Detect which cell encompasses the target text, then output its [X, Y] center coordinate. 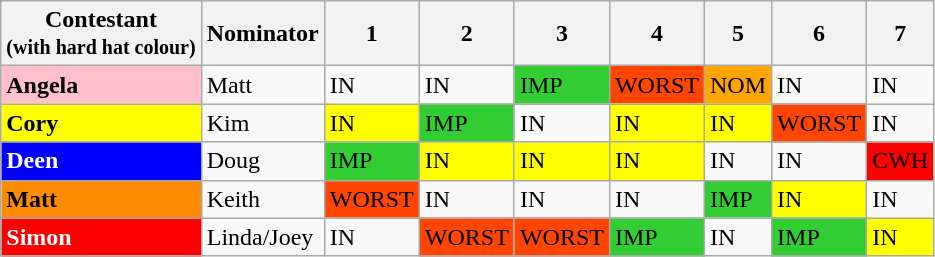
Doug [262, 161]
Kim [262, 123]
Cory [101, 123]
6 [820, 34]
3 [562, 34]
Nominator [262, 34]
CWH [900, 161]
Linda/Joey [262, 237]
NOM [738, 85]
Deen [101, 161]
Keith [262, 199]
7 [900, 34]
Contestant(with hard hat colour) [101, 34]
Angela [101, 85]
4 [656, 34]
1 [372, 34]
5 [738, 34]
2 [466, 34]
Simon [101, 237]
